Identify which cell holds the provided text, then report its [x, y] central coordinate. 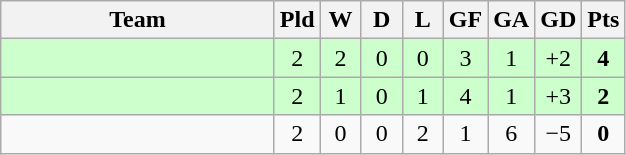
Pld [297, 20]
+3 [558, 96]
−5 [558, 134]
3 [465, 58]
GA [512, 20]
GF [465, 20]
Team [138, 20]
W [340, 20]
6 [512, 134]
GD [558, 20]
Pts [604, 20]
+2 [558, 58]
D [382, 20]
L [422, 20]
